Detect which cell encompasses the target text, then output its [X, Y] center coordinate. 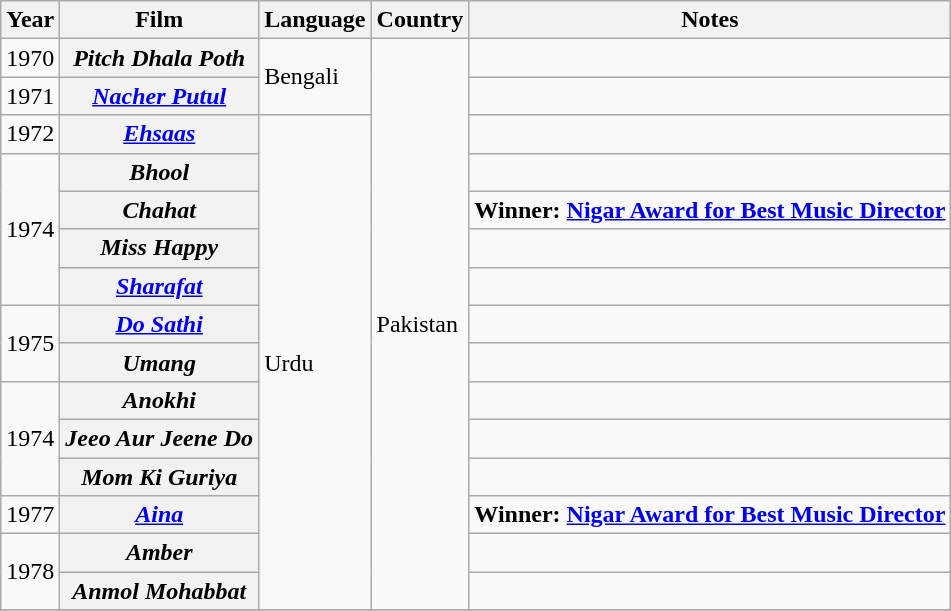
Nacher Putul [160, 96]
Pakistan [420, 324]
Amber [160, 553]
1975 [30, 343]
Country [420, 20]
Anmol Mohabbat [160, 591]
Pitch Dhala Poth [160, 58]
Jeeo Aur Jeene Do [160, 438]
Language [315, 20]
Sharafat [160, 286]
Do Sathi [160, 324]
1971 [30, 96]
Year [30, 20]
Aina [160, 515]
Chahat [160, 210]
1972 [30, 134]
1970 [30, 58]
Bhool [160, 172]
Notes [710, 20]
1978 [30, 572]
Umang [160, 362]
Urdu [315, 362]
1977 [30, 515]
Miss Happy [160, 248]
Mom Ki Guriya [160, 477]
Film [160, 20]
Ehsaas [160, 134]
Bengali [315, 77]
Anokhi [160, 400]
